Detect which cell encompasses the target text, then output its [X, Y] center coordinate. 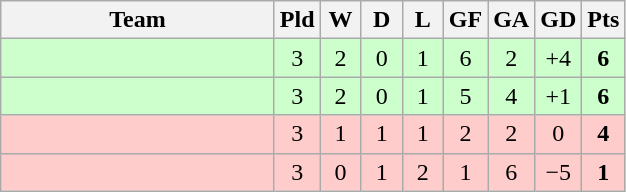
Pld [297, 20]
+1 [558, 96]
D [382, 20]
−5 [558, 172]
5 [465, 96]
+4 [558, 58]
L [422, 20]
GA [512, 20]
W [340, 20]
Pts [604, 20]
Team [138, 20]
GD [558, 20]
GF [465, 20]
